Find where the given text appears and provide that cell's center as (X, Y) coordinate. 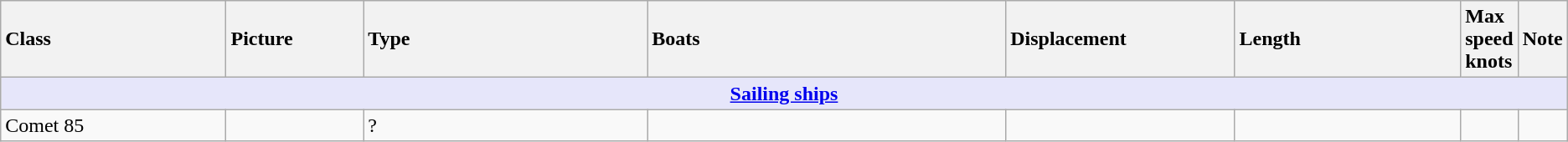
Boats (827, 39)
Comet 85 (114, 125)
? (506, 125)
Type (506, 39)
Sailing ships (784, 94)
Length (1348, 39)
Note (1543, 39)
Displacement (1121, 39)
Picture (295, 39)
Maxspeedknots (1489, 39)
Class (114, 39)
